Extract the [x, y] coordinate from the center of the cell holding the provided text.  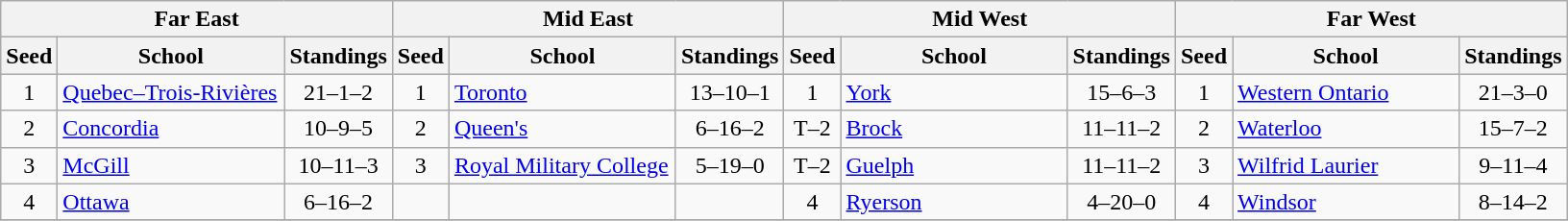
Windsor [1346, 202]
Mid East [588, 19]
15–6–3 [1121, 92]
4–20–0 [1121, 202]
13–10–1 [729, 92]
8–14–2 [1513, 202]
5–19–0 [729, 165]
Waterloo [1346, 129]
Western Ontario [1346, 92]
York [954, 92]
Wilfrid Laurier [1346, 165]
McGill [171, 165]
9–11–4 [1513, 165]
Ottawa [171, 202]
15–7–2 [1513, 129]
21–3–0 [1513, 92]
Mid West [980, 19]
Guelph [954, 165]
Queen's [562, 129]
Royal Military College [562, 165]
Brock [954, 129]
10–9–5 [338, 129]
21–1–2 [338, 92]
Ryerson [954, 202]
Concordia [171, 129]
Far West [1371, 19]
Toronto [562, 92]
Far East [197, 19]
10–11–3 [338, 165]
Quebec–Trois-Rivières [171, 92]
